Return the (x, y) coordinate for the center point of the cell that contains the specified text.  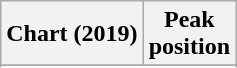
Chart (2019) (72, 34)
Peakposition (189, 34)
